From the cell containing the given text, extract its center point as (x, y) coordinate. 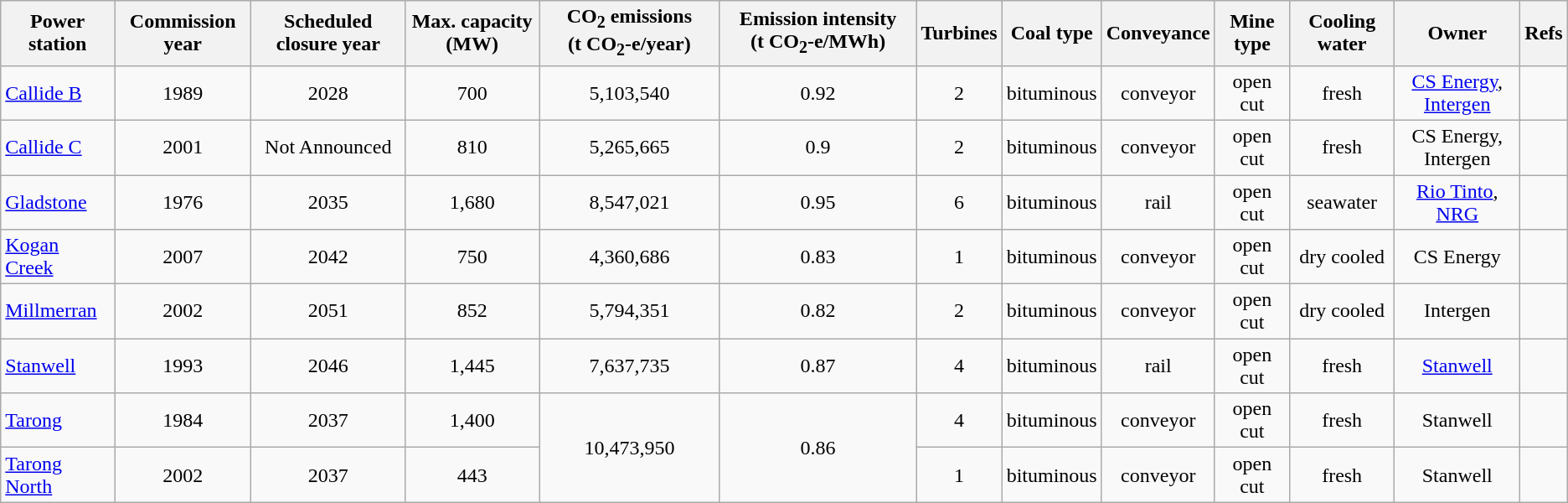
8,547,021 (630, 201)
750 (472, 257)
Coal type (1052, 34)
Callide B (58, 92)
0.95 (818, 201)
1993 (183, 366)
Not Announced (328, 148)
7,637,735 (630, 366)
Mine type (1251, 34)
Tarong (58, 421)
Max. capacity (MW) (472, 34)
Emission intensity (t CO2-e/MWh) (818, 34)
CO2 emissions (t CO2-e/year) (630, 34)
Kogan Creek (58, 257)
Gladstone (58, 201)
5,103,540 (630, 92)
Refs (1545, 34)
0.83 (818, 257)
1,445 (472, 366)
2007 (183, 257)
5,265,665 (630, 148)
0.82 (818, 312)
10,473,950 (630, 448)
6 (959, 201)
810 (472, 148)
Intergen (1457, 312)
Conveyance (1158, 34)
700 (472, 92)
443 (472, 474)
1984 (183, 421)
1,680 (472, 201)
2035 (328, 201)
0.92 (818, 92)
5,794,351 (630, 312)
Owner (1457, 34)
Scheduled closure year (328, 34)
852 (472, 312)
Callide C (58, 148)
0.86 (818, 448)
Commission year (183, 34)
0.9 (818, 148)
CS Energy (1457, 257)
2001 (183, 148)
2042 (328, 257)
Rio Tinto, NRG (1457, 201)
0.87 (818, 366)
4,360,686 (630, 257)
seawater (1342, 201)
Millmerran (58, 312)
Cooling water (1342, 34)
Power station (58, 34)
1989 (183, 92)
2028 (328, 92)
2046 (328, 366)
1,400 (472, 421)
Tarong North (58, 474)
Turbines (959, 34)
2051 (328, 312)
1976 (183, 201)
